Provide the [X, Y] coordinate of the cell's center where the given text is located.  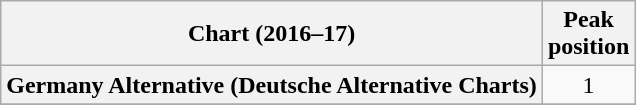
Germany Alternative (Deutsche Alternative Charts) [272, 85]
1 [588, 85]
Chart (2016–17) [272, 34]
Peakposition [588, 34]
